From the cell containing the given text, extract its center point as [X, Y] coordinate. 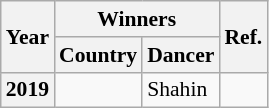
Ref. [243, 36]
Year [28, 36]
Winners [136, 19]
Country [98, 55]
2019 [28, 90]
Shahin [180, 90]
Dancer [180, 55]
